Scan for the cell matching the given text and deliver its [X, Y] coordinate at center. 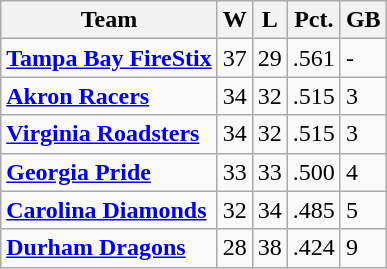
Georgia Pride [109, 172]
GB [363, 20]
Pct. [314, 20]
Team [109, 20]
.500 [314, 172]
.424 [314, 248]
- [363, 58]
.485 [314, 210]
29 [270, 58]
37 [234, 58]
Akron Racers [109, 96]
W [234, 20]
Tampa Bay FireStix [109, 58]
Virginia Roadsters [109, 134]
5 [363, 210]
38 [270, 248]
Durham Dragons [109, 248]
9 [363, 248]
Carolina Diamonds [109, 210]
L [270, 20]
28 [234, 248]
4 [363, 172]
.561 [314, 58]
